Detect which cell encompasses the target text, then output its (x, y) center coordinate. 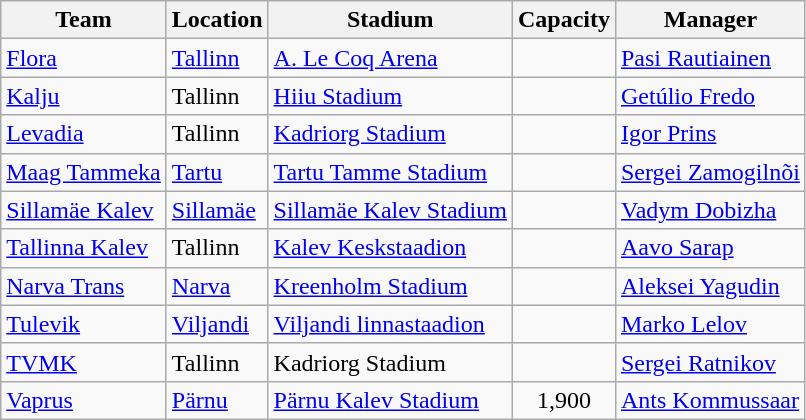
Sergei Ratnikov (710, 362)
Manager (710, 20)
Kalev Keskstaadion (390, 248)
Viljandi (217, 324)
Vadym Dobizha (710, 210)
A. Le Coq Arena (390, 58)
Aleksei Yagudin (710, 286)
Sillamäe Kalev (84, 210)
Marko Lelov (710, 324)
Capacity (564, 20)
Viljandi linnastaadion (390, 324)
Stadium (390, 20)
1,900 (564, 400)
Team (84, 20)
Getúlio Fredo (710, 96)
Aavo Sarap (710, 248)
Igor Prins (710, 134)
Vaprus (84, 400)
Pärnu Kalev Stadium (390, 400)
Location (217, 20)
Tartu Tamme Stadium (390, 172)
Kalju (84, 96)
Sillamäe Kalev Stadium (390, 210)
Pasi Rautiainen (710, 58)
TVMK (84, 362)
Maag Tammeka (84, 172)
Tallinna Kalev (84, 248)
Narva (217, 286)
Kreenholm Stadium (390, 286)
Flora (84, 58)
Tulevik (84, 324)
Levadia (84, 134)
Narva Trans (84, 286)
Ants Kommussaar (710, 400)
Hiiu Stadium (390, 96)
Sillamäe (217, 210)
Pärnu (217, 400)
Tartu (217, 172)
Sergei Zamogilnõi (710, 172)
